Determine the (X, Y) coordinate at the center of the cell enclosing the given text.  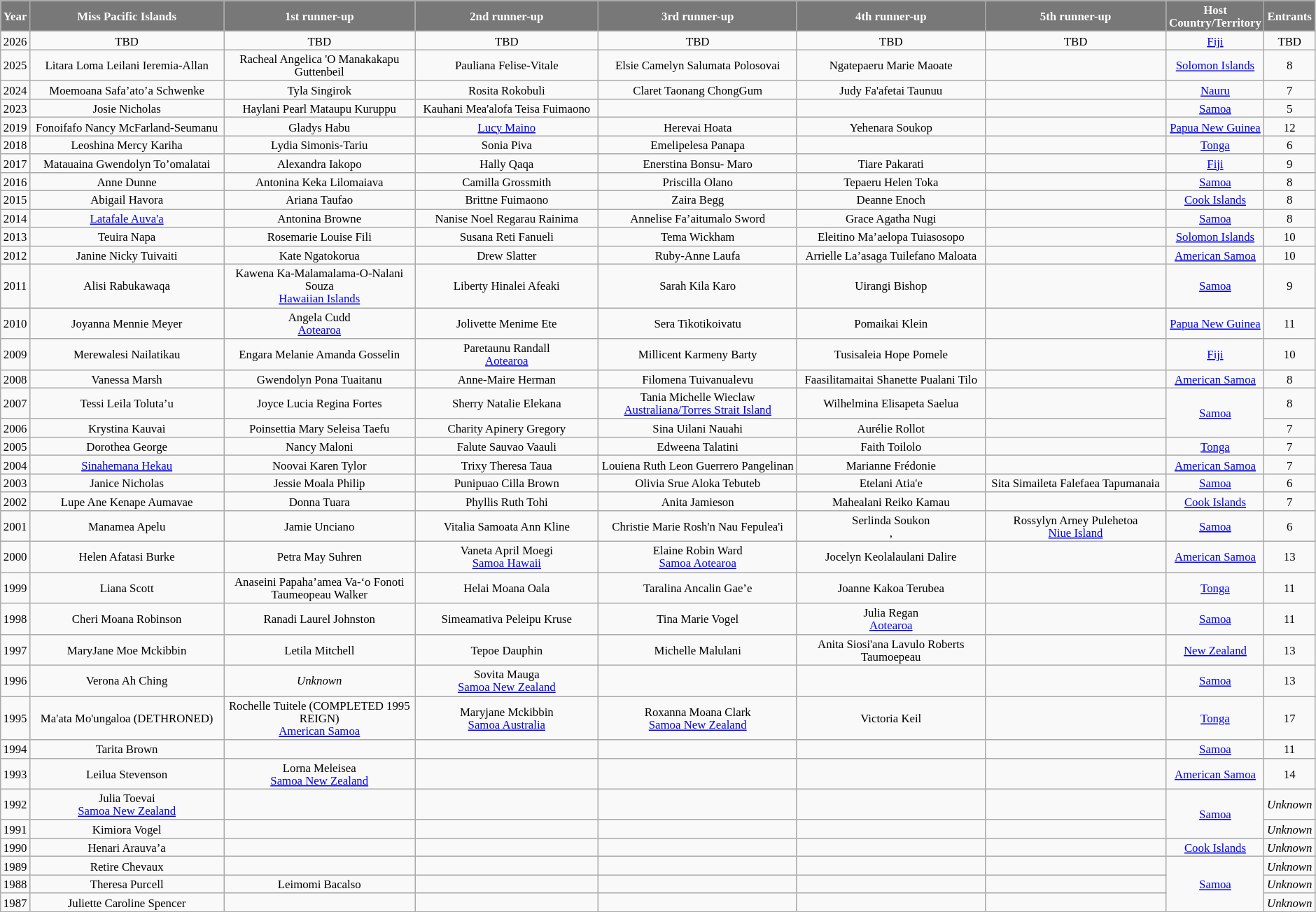
Annelise Fa’aitumalo Sword (698, 218)
Arrielle La’asaga Tuilefano Maloata (890, 255)
Camilla Grossmith (507, 182)
Judy Fa'afetai Taunuu (890, 90)
Latafale Auva'a (127, 218)
Tepaeru Helen Toka (890, 182)
Julia Regan Aotearoa (890, 619)
Cheri Moana Robinson (127, 619)
Kawena Ka-Malamalama-O-Nalani Souza Hawaiian Islands (319, 286)
Anaseini Papaha’amea Va-‘o Fonoti Taumeopeau Walker (319, 588)
Sinahemana Hekau (127, 465)
1st runner-up (319, 16)
Retire Chevaux (127, 866)
Antonina Keka Lilomaiava (319, 182)
Tepoe Dauphin (507, 650)
1991 (15, 829)
Angela Cudd Aotearoa (319, 323)
Merewalesi Nailatikau (127, 354)
Louiena Ruth Leon Guerrero Pangelinan (698, 465)
Ariana Taufao (319, 200)
Petra May Suhren (319, 557)
Herevai Hoata (698, 127)
Haylani Pearl Mataupu Kuruppu (319, 108)
Ngatepaeru Marie Maoate (890, 65)
12 (1289, 127)
Lydia Simonis-Tariu (319, 145)
Kauhani Mea'alofa Teisa Fuimaono (507, 108)
Lupe Ane Kenape Aumavae (127, 501)
Antonina Browne (319, 218)
Verona Ah Ching (127, 681)
Rosita Rokobuli (507, 90)
Krystina Kauvai (127, 428)
Letila Mitchell (319, 650)
Trixy Theresa Taua (507, 465)
14 (1289, 773)
Juliette Caroline Spencer (127, 902)
Racheal Angelica 'O Manakakapu Guttenbeil (319, 65)
Tyla Singirok (319, 90)
Sovita Mauga Samoa New Zealand (507, 681)
Simeamativa Peleipu Kruse (507, 619)
Faith Toilolo (890, 447)
2024 (15, 90)
Taralina Ancalin Gae’e (698, 588)
Moemoana Safa’ato’a Schwenke (127, 90)
Vitalia Samoata Ann Kline (507, 526)
Gwendolyn Pona Tuaitanu (319, 379)
2019 (15, 127)
New Zealand (1215, 650)
5th runner-up (1075, 16)
1987 (15, 902)
1997 (15, 650)
Matauaina Gwendolyn To’omalatai (127, 163)
1989 (15, 866)
Kimiora Vogel (127, 829)
Teuira Napa (127, 237)
Pomaikai Klein (890, 323)
2013 (15, 237)
Emelipelesa Panapa (698, 145)
Anita Jamieson (698, 501)
Ruby-Anne Laufa (698, 255)
Enerstina Bonsu- Maro (698, 163)
3rd runner-up (698, 16)
Paretaunu Randall Aotearoa (507, 354)
Janine Nicky Tuivaiti (127, 255)
2009 (15, 354)
Brittne Fuimaono (507, 200)
2001 (15, 526)
Grace Agatha Nugi (890, 218)
Rosemarie Louise Fili (319, 237)
Filomena Tuivanualevu (698, 379)
2008 (15, 379)
Sonia Piva (507, 145)
2nd runner-up (507, 16)
Drew Slatter (507, 255)
2023 (15, 108)
Miss Pacific Islands (127, 16)
1990 (15, 848)
Anne Dunne (127, 182)
Lucy Maino (507, 127)
2016 (15, 182)
Tarita Brown (127, 749)
4th runner-up (890, 16)
Rochelle Tuitele (COMPLETED 1995 REIGN) American Samoa (319, 718)
Hally Qaqa (507, 163)
MaryJane Moe Mckibbin (127, 650)
Tiare Pakarati (890, 163)
5 (1289, 108)
Jolivette Menime Ete (507, 323)
2003 (15, 483)
Julia Toevai Samoa New Zealand (127, 804)
Theresa Purcell (127, 884)
Falute Sauvao Vaauli (507, 447)
2006 (15, 428)
Tessi Leila Toluta’u (127, 403)
2000 (15, 557)
Vaneta April Moegi Samoa Hawaii (507, 557)
Susana Reti Fanueli (507, 237)
Litara Loma Leilani Ieremia-Allan (127, 65)
Janice Nicholas (127, 483)
Elsie Camelyn Salumata Polosovai (698, 65)
2010 (15, 323)
Phyllis Ruth Tohi (507, 501)
Abigail Havora (127, 200)
Yehenara Soukop (890, 127)
Joanne Kakoa Terubea (890, 588)
Christie Marie Rosh'n Nau Fepulea'i (698, 526)
2002 (15, 501)
Manamea Apelu (127, 526)
Sita Simaileta Falefaea Tapumanaia (1075, 483)
1992 (15, 804)
Kate Ngatokorua (319, 255)
Jamie Unciano (319, 526)
Nancy Maloni (319, 447)
Engara Melanie Amanda Gosselin (319, 354)
Tema Wickham (698, 237)
Michelle Malulani (698, 650)
Host Country/Territory (1215, 16)
2012 (15, 255)
Uirangi Bishop (890, 286)
1993 (15, 773)
Pauliana Felise-Vitale (507, 65)
Helen Afatasi Burke (127, 557)
Sherry Natalie Elekana (507, 403)
Roxanna Moana Clark Samoa New Zealand (698, 718)
Liberty Hinalei Afeaki (507, 286)
Joyce Lucia Regina Fortes (319, 403)
Marianne Frédonie (890, 465)
2017 (15, 163)
17 (1289, 718)
Jessie Moala Philip (319, 483)
Liana Scott (127, 588)
Charity Apinery Gregory (507, 428)
Gladys Habu (319, 127)
1994 (15, 749)
2025 (15, 65)
1988 (15, 884)
Etelani Atia'e (890, 483)
2004 (15, 465)
Ma'ata Mo'ungaloa (DETHRONED) (127, 718)
Eleitino Ma’aelopa Tuiasosopo (890, 237)
Vanessa Marsh (127, 379)
2014 (15, 218)
Jocelyn Keolalaulani Dalire (890, 557)
Year (15, 16)
2026 (15, 41)
Millicent Karmeny Barty (698, 354)
1996 (15, 681)
Tina Marie Vogel (698, 619)
Leimomi Bacalso (319, 884)
2015 (15, 200)
Nanise Noel Regarau Rainima (507, 218)
Lorna Meleisea Samoa New Zealand (319, 773)
Claret Taonang ChongGum (698, 90)
Maryjane Mckibbin Samoa Australia (507, 718)
Leilua Stevenson (127, 773)
Leoshina Mercy Kariha (127, 145)
1998 (15, 619)
Priscilla Olano (698, 182)
2011 (15, 286)
Dorothea George (127, 447)
Nauru (1215, 90)
Ranadi Laurel Johnston (319, 619)
Entrants (1289, 16)
Edweena Talatini (698, 447)
Donna Tuara (319, 501)
Alisi Rabukawaqa (127, 286)
Sina Uilani Nauahi (698, 428)
2005 (15, 447)
Poinsettia Mary Seleisa Taefu (319, 428)
Rossylyn Arney Pulehetoa Niue Island (1075, 526)
Sera Tikotikoivatu (698, 323)
Wilhelmina Elisapeta Saelua (890, 403)
Anita Siosi'ana Lavulo Roberts Taumoepeau (890, 650)
2007 (15, 403)
Serlinda Soukon, (890, 526)
Zaira Begg (698, 200)
Deanne Enoch (890, 200)
Sarah Kila Karo (698, 286)
Joyanna Mennie Meyer (127, 323)
Fonoifafo Nancy McFarland-Seumanu (127, 127)
Tusisaleia Hope Pomele (890, 354)
1995 (15, 718)
Anne-Maire Herman (507, 379)
Alexandra Iakopo (319, 163)
Helai Moana Oala (507, 588)
Olivia Srue Aloka Tebuteb (698, 483)
Josie Nicholas (127, 108)
1999 (15, 588)
Mahealani Reiko Kamau (890, 501)
Faasilitamaitai Shanette Pualani Tilo (890, 379)
Tania Michelle Wieclaw Australiana/Torres Strait Island (698, 403)
Noovai Karen Tylor (319, 465)
Punipuao Cilla Brown (507, 483)
Henari Arauva’a (127, 848)
Elaine Robin Ward Samoa Aotearoa (698, 557)
2018 (15, 145)
Aurélie Rollot (890, 428)
Victoria Keil (890, 718)
